Identify which cell holds the provided text, then report its [X, Y] central coordinate. 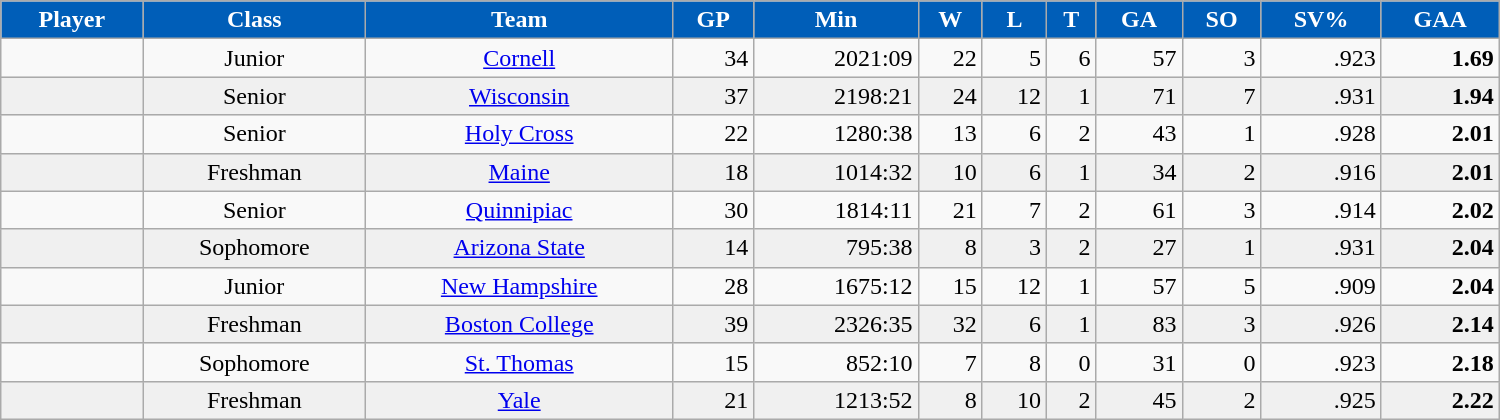
Player [72, 20]
Min [836, 20]
Holy Cross [520, 134]
71 [1139, 96]
GA [1139, 20]
Maine [520, 172]
.925 [1321, 400]
.928 [1321, 134]
30 [714, 210]
61 [1139, 210]
39 [714, 324]
18 [714, 172]
32 [950, 324]
.916 [1321, 172]
1280:38 [836, 134]
L [1014, 20]
43 [1139, 134]
2.14 [1440, 324]
1814:11 [836, 210]
1213:52 [836, 400]
28 [714, 286]
37 [714, 96]
.926 [1321, 324]
SO [1222, 20]
GAA [1440, 20]
852:10 [836, 362]
31 [1139, 362]
27 [1139, 248]
14 [714, 248]
Class [254, 20]
2.22 [1440, 400]
2021:09 [836, 58]
Arizona State [520, 248]
2.02 [1440, 210]
SV% [1321, 20]
GP [714, 20]
.909 [1321, 286]
24 [950, 96]
1014:32 [836, 172]
Cornell [520, 58]
Quinnipiac [520, 210]
Boston College [520, 324]
13 [950, 134]
T [1071, 20]
Team [520, 20]
Yale [520, 400]
1.69 [1440, 58]
45 [1139, 400]
83 [1139, 324]
Wisconsin [520, 96]
1675:12 [836, 286]
W [950, 20]
795:38 [836, 248]
New Hampshire [520, 286]
2326:35 [836, 324]
St. Thomas [520, 362]
2198:21 [836, 96]
2.18 [1440, 362]
1.94 [1440, 96]
.914 [1321, 210]
